Find where the given text appears and provide that cell's center as (x, y) coordinate. 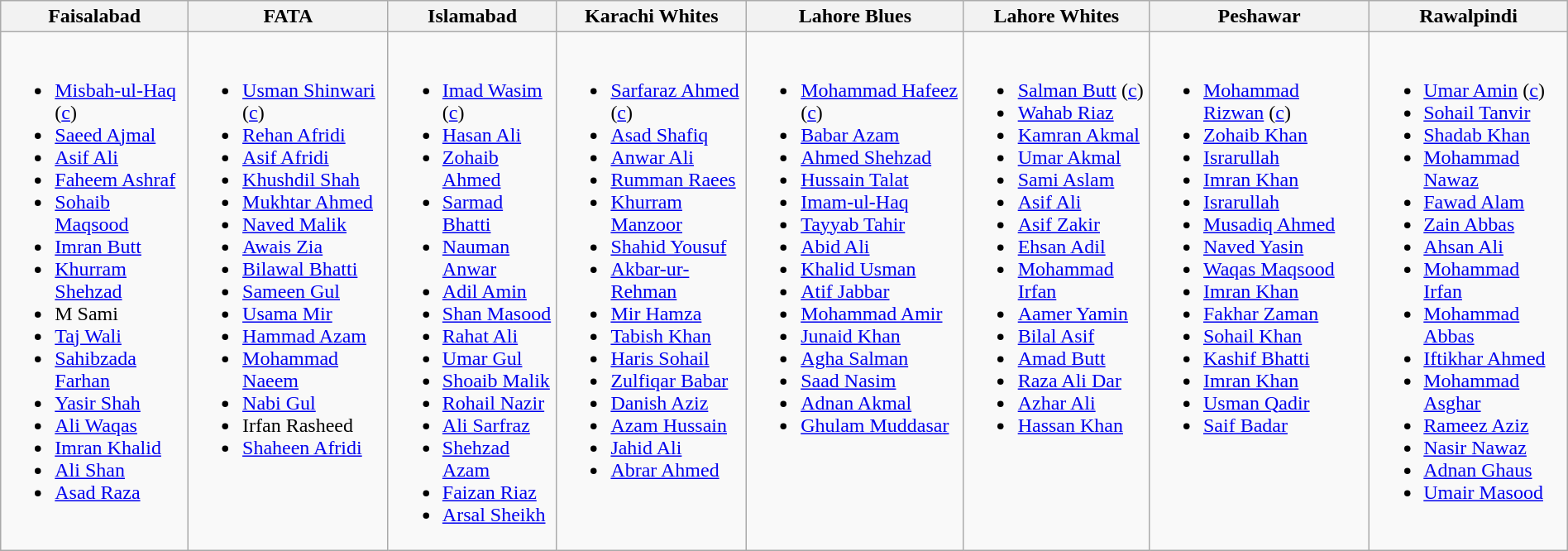
Rawalpindi (1469, 17)
Lahore Whites (1056, 17)
Faisalabad (94, 17)
FATA (289, 17)
Karachi Whites (652, 17)
Islamabad (472, 17)
Peshawar (1259, 17)
Lahore Blues (855, 17)
